Locate the cell with the specified text and output its [X, Y] center coordinate. 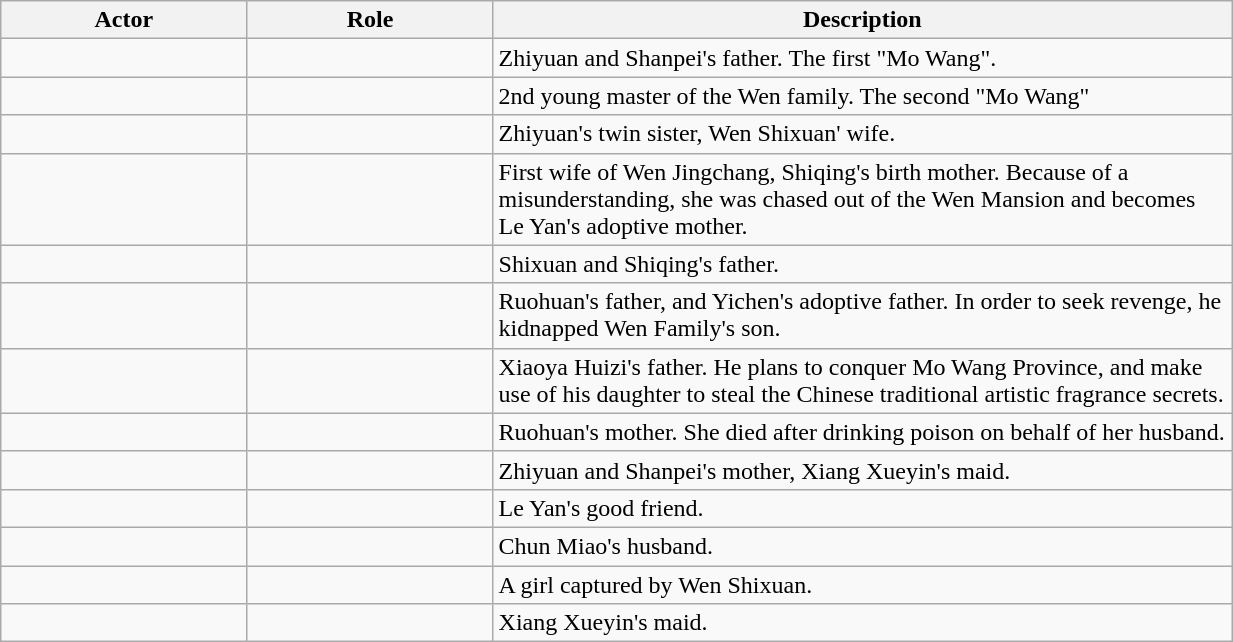
Shixuan and Shiqing's father. [862, 264]
Xiang Xueyin's maid. [862, 623]
Chun Miao's husband. [862, 546]
Zhiyuan and Shanpei's mother, Xiang Xueyin's maid. [862, 470]
Actor [124, 20]
Ruohuan's mother. She died after drinking poison on behalf of her husband. [862, 432]
Le Yan's good friend. [862, 508]
Description [862, 20]
Zhiyuan's twin sister, Wen Shixuan' wife. [862, 134]
Role [370, 20]
Zhiyuan and Shanpei's father. The first "Mo Wang". [862, 58]
A girl captured by Wen Shixuan. [862, 585]
2nd young master of the Wen family. The second "Mo Wang" [862, 96]
Ruohuan's father, and Yichen's adoptive father. In order to seek revenge, he kidnapped Wen Family's son. [862, 316]
